Detect which cell encompasses the target text, then output its [X, Y] center coordinate. 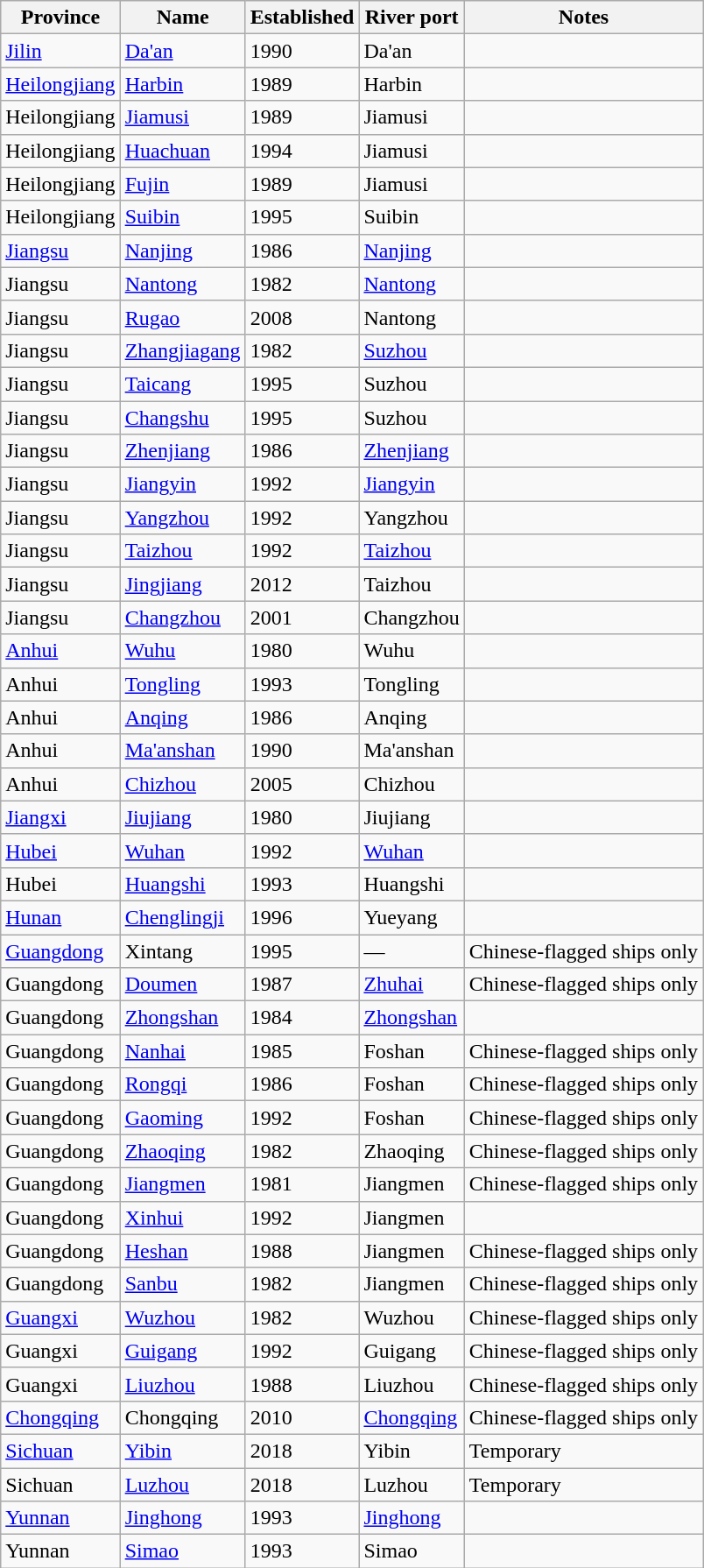
Doumen [182, 985]
Jilin [60, 51]
Changshu [182, 418]
Province [60, 18]
Sanbu [182, 1284]
Nanhai [182, 1051]
Chenglingji [182, 917]
1984 [302, 1018]
Name [182, 18]
2010 [302, 1417]
Xintang [182, 950]
2001 [302, 618]
Fujin [182, 184]
Taicang [182, 384]
Heshan [182, 1251]
Yueyang [412, 917]
1996 [302, 917]
Notes [583, 18]
Established [302, 18]
1987 [302, 985]
Gaoming [182, 1118]
Zhuhai [412, 985]
Rugao [182, 317]
1981 [302, 1184]
Xinhui [182, 1218]
River port [412, 18]
2012 [302, 584]
2008 [302, 317]
Zhangjiagang [182, 350]
1985 [302, 1051]
Hunan [60, 917]
Rongqi [182, 1084]
— [412, 950]
2005 [302, 784]
1994 [302, 151]
Jiangxi [60, 817]
Huachuan [182, 151]
Jingjiang [182, 584]
